Return [x, y] of the center of cell containing provided text 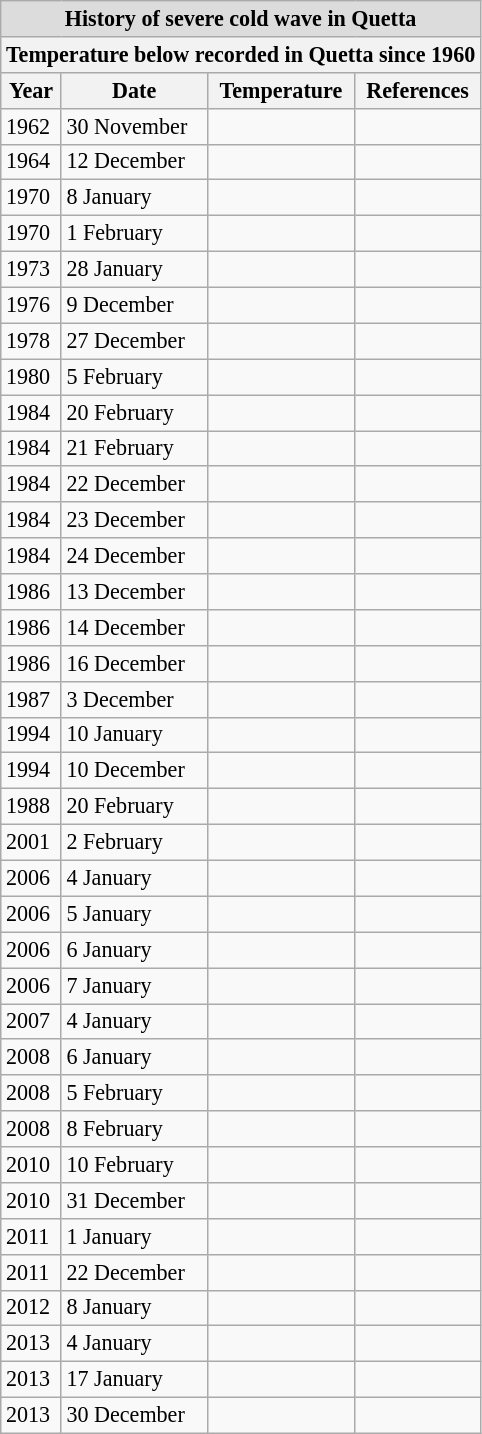
3 December [134, 699]
13 December [134, 591]
1980 [32, 377]
Temperature below recorded in Quetta since 1960 [241, 54]
10 January [134, 735]
1964 [32, 162]
31 December [134, 1200]
1 February [134, 233]
Temperature [281, 90]
1988 [32, 806]
1976 [32, 305]
5 January [134, 914]
23 December [134, 520]
References [418, 90]
1962 [32, 126]
1987 [32, 699]
14 December [134, 627]
2 February [134, 842]
9 December [134, 305]
2007 [32, 1021]
1973 [32, 269]
24 December [134, 556]
30 December [134, 1415]
2001 [32, 842]
28 January [134, 269]
30 November [134, 126]
Date [134, 90]
21 February [134, 448]
2012 [32, 1308]
16 December [134, 663]
27 December [134, 341]
10 December [134, 771]
Year [32, 90]
1 January [134, 1236]
8 February [134, 1129]
12 December [134, 162]
History of severe cold wave in Quetta [241, 18]
10 February [134, 1164]
17 January [134, 1379]
1978 [32, 341]
7 January [134, 985]
